Return (x, y) of the center of cell containing provided text 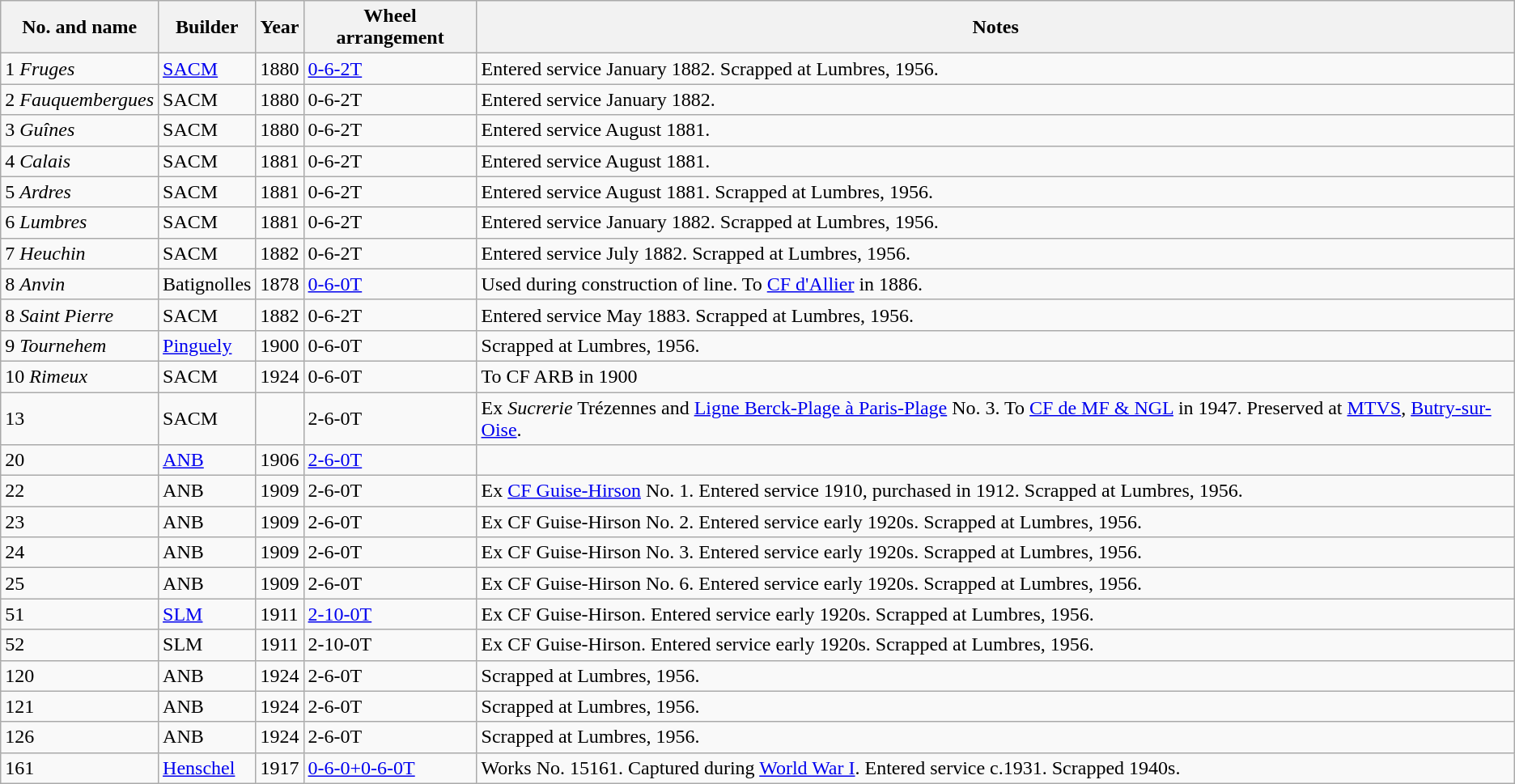
120 (79, 676)
No. and name (79, 28)
121 (79, 706)
Henschel (207, 768)
23 (79, 522)
Entered service May 1883. Scrapped at Lumbres, 1956. (995, 315)
1906 (280, 460)
1 Fruges (79, 69)
Year (280, 28)
Notes (995, 28)
Used during construction of line. To CF d'Allier in 1886. (995, 284)
52 (79, 645)
Wheel arrangement (390, 28)
25 (79, 583)
To CF ARB in 1900 (995, 376)
8 Saint Pierre (79, 315)
13 (79, 417)
Ex Sucrerie Trézennes and Ligne Berck-Plage à Paris-Plage No. 3. To CF de MF & NGL in 1947. Preserved at MTVS, Butry-sur-Oise. (995, 417)
Builder (207, 28)
1917 (280, 768)
1878 (280, 284)
10 Rimeux (79, 376)
Ex CF Guise-Hirson No. 2. Entered service early 1920s. Scrapped at Lumbres, 1956. (995, 522)
1900 (280, 345)
6 Lumbres (79, 222)
Ex CF Guise-Hirson No. 6. Entered service early 1920s. Scrapped at Lumbres, 1956. (995, 583)
9 Tournehem (79, 345)
Ex CF Guise-Hirson No. 3. Entered service early 1920s. Scrapped at Lumbres, 1956. (995, 553)
Works No. 15161. Captured during World War I. Entered service c.1931. Scrapped 1940s. (995, 768)
24 (79, 553)
Entered service July 1882. Scrapped at Lumbres, 1956. (995, 253)
Batignolles (207, 284)
4 Calais (79, 161)
0-6-0+0-6-0T (390, 768)
7 Heuchin (79, 253)
22 (79, 491)
5 Ardres (79, 192)
126 (79, 737)
20 (79, 460)
2 Fauquembergues (79, 100)
Ex CF Guise-Hirson No. 1. Entered service 1910, purchased in 1912. Scrapped at Lumbres, 1956. (995, 491)
3 Guînes (79, 130)
Entered service January 1882. (995, 100)
Entered service August 1881. Scrapped at Lumbres, 1956. (995, 192)
161 (79, 768)
8 Anvin (79, 284)
51 (79, 614)
Pinguely (207, 345)
